Search for the cell housing the specified text and yield its [X, Y] center coordinate. 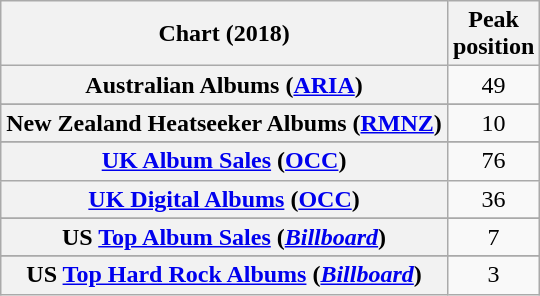
36 [493, 199]
76 [493, 161]
10 [493, 123]
US Top Album Sales (Billboard) [224, 237]
Australian Albums (ARIA) [224, 85]
UK Digital Albums (OCC) [224, 199]
UK Album Sales (OCC) [224, 161]
Peak position [493, 34]
49 [493, 85]
7 [493, 237]
3 [493, 275]
New Zealand Heatseeker Albums (RMNZ) [224, 123]
US Top Hard Rock Albums (Billboard) [224, 275]
Chart (2018) [224, 34]
